Return the (X, Y) coordinate for the center point of the cell that contains the specified text.  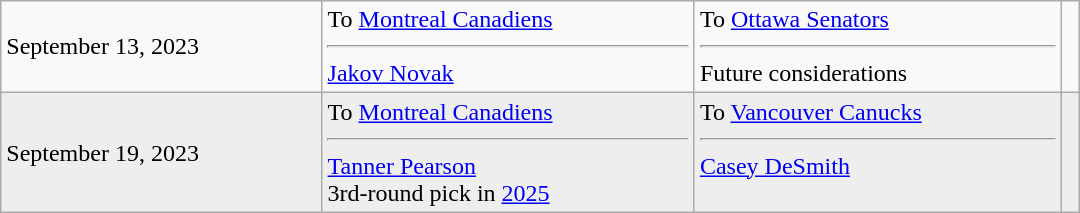
To Montreal CanadiensJakov Novak (508, 47)
September 13, 2023 (162, 47)
To Vancouver CanucksCasey DeSmith (878, 152)
September 19, 2023 (162, 152)
To Montreal CanadiensTanner Pearson3rd-round pick in 2025 (508, 152)
To Ottawa SenatorsFuture considerations (878, 47)
